Search for the cell housing the specified text and yield its [x, y] center coordinate. 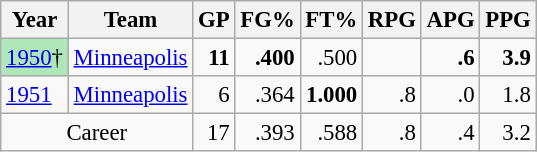
FG% [268, 20]
.393 [268, 133]
RPG [392, 20]
1.000 [332, 95]
1.8 [508, 95]
11 [214, 58]
.0 [450, 95]
.6 [450, 58]
17 [214, 133]
1950† [35, 58]
1951 [35, 95]
Career [97, 133]
.588 [332, 133]
PPG [508, 20]
.500 [332, 58]
FT% [332, 20]
.4 [450, 133]
3.9 [508, 58]
GP [214, 20]
APG [450, 20]
.400 [268, 58]
3.2 [508, 133]
.364 [268, 95]
Team [130, 20]
Year [35, 20]
6 [214, 95]
